Pinpoint the cell where the given text exists, returning its [x, y] midpoint coordinate. 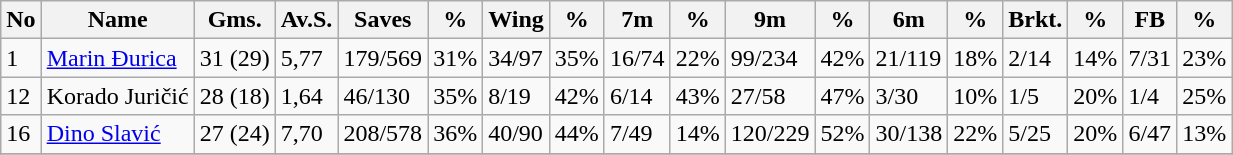
36% [456, 134]
12 [21, 96]
18% [976, 58]
1 [21, 58]
8/19 [516, 96]
Gms. [234, 20]
Saves [383, 20]
1,64 [306, 96]
99/234 [770, 58]
46/130 [383, 96]
3/30 [909, 96]
52% [842, 134]
28 (18) [234, 96]
23% [1204, 58]
179/569 [383, 58]
27/58 [770, 96]
120/229 [770, 134]
31% [456, 58]
FB [1150, 20]
5/25 [1036, 134]
No [21, 20]
16 [21, 134]
Brkt. [1036, 20]
2/14 [1036, 58]
6m [909, 20]
6/14 [637, 96]
Name [118, 20]
34/97 [516, 58]
7/31 [1150, 58]
Wing [516, 20]
44% [576, 134]
30/138 [909, 134]
6/47 [1150, 134]
1/4 [1150, 96]
Dino Slavić [118, 134]
Marin Đurica [118, 58]
21/119 [909, 58]
10% [976, 96]
47% [842, 96]
7,70 [306, 134]
9m [770, 20]
16/74 [637, 58]
40/90 [516, 134]
13% [1204, 134]
25% [1204, 96]
1/5 [1036, 96]
5,77 [306, 58]
Korado Juričić [118, 96]
Av.S. [306, 20]
7/49 [637, 134]
208/578 [383, 134]
27 (24) [234, 134]
7m [637, 20]
43% [698, 96]
31 (29) [234, 58]
